From the cell containing the given text, extract its center point as [X, Y] coordinate. 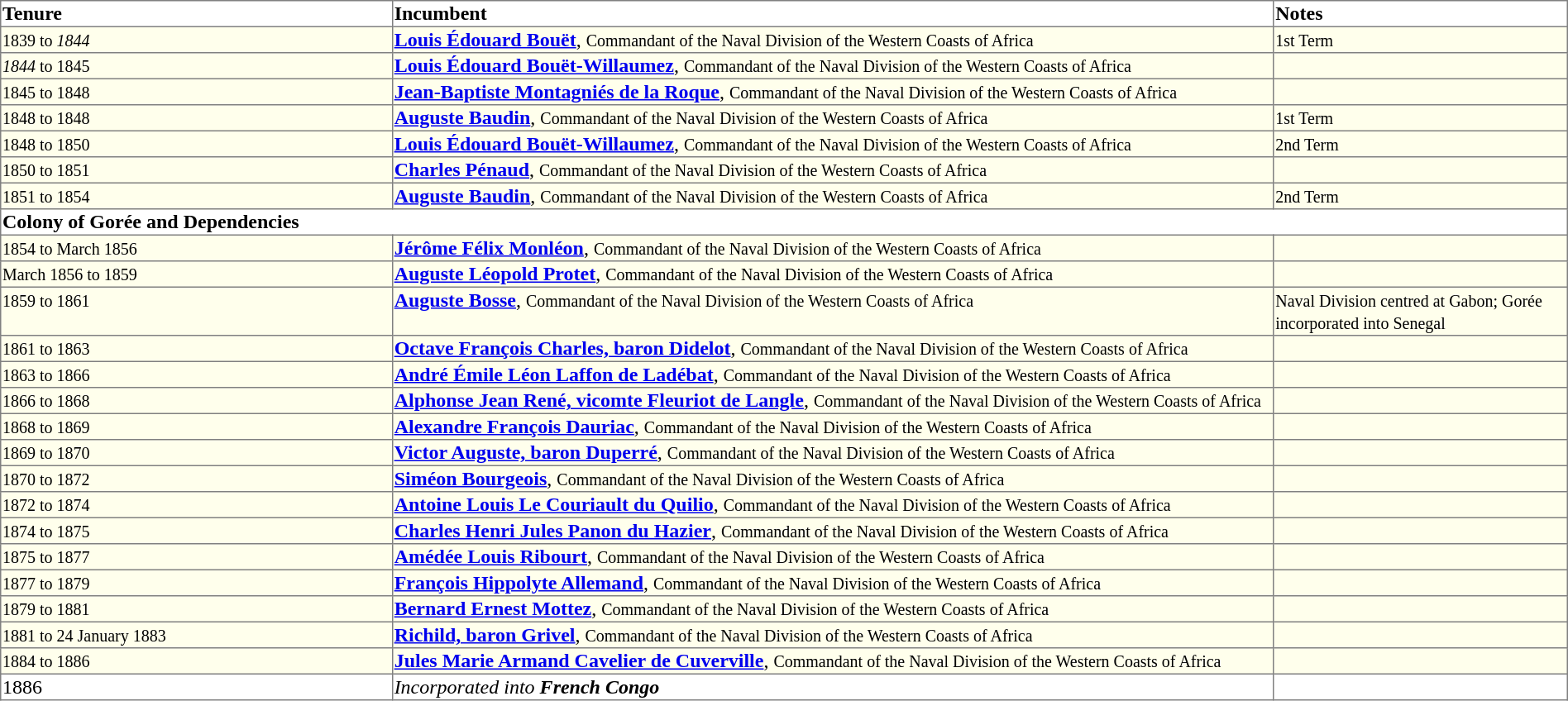
1868 to 1869 [197, 427]
Naval Division centred at Gabon; Gorée incorporated into Senegal [1421, 311]
1848 to 1850 [197, 144]
Tenure [197, 14]
Antoine Louis Le Couriault du Quilio, Commandant of the Naval Division of the Western Coasts of Africa [833, 505]
Richild, baron Grivel, Commandant of the Naval Division of the Western Coasts of Africa [833, 635]
1877 to 1879 [197, 583]
Colony of Gorée and Dependencies [784, 222]
Bernard Ernest Mottez, Commandant of the Naval Division of the Western Coasts of Africa [833, 609]
1850 to 1851 [197, 170]
1844 to 1845 [197, 66]
1854 to March 1856 [197, 248]
Amédée Louis Ribourt, Commandant of the Naval Division of the Western Coasts of Africa [833, 557]
Charles Pénaud, Commandant of the Naval Division of the Western Coasts of Africa [833, 170]
Siméon Bourgeois, Commandant of the Naval Division of the Western Coasts of Africa [833, 479]
1861 to 1863 [197, 349]
1872 to 1874 [197, 505]
1859 to 1861 [197, 311]
Auguste Léopold Protet, Commandant of the Naval Division of the Western Coasts of Africa [833, 274]
1870 to 1872 [197, 479]
1884 to 1886 [197, 661]
Octave François Charles, baron Didelot, Commandant of the Naval Division of the Western Coasts of Africa [833, 349]
1879 to 1881 [197, 609]
Incorporated into French Congo [833, 687]
1851 to 1854 [197, 196]
Jérôme Félix Monléon, Commandant of the Naval Division of the Western Coasts of Africa [833, 248]
March 1856 to 1859 [197, 274]
1848 to 1848 [197, 118]
1866 to 1868 [197, 401]
Alphonse Jean René, vicomte Fleuriot de Langle, Commandant of the Naval Division of the Western Coasts of Africa [833, 401]
Victor Auguste, baron Duperré, Commandant of the Naval Division of the Western Coasts of Africa [833, 453]
Louis Édouard Bouët, Commandant of the Naval Division of the Western Coasts of Africa [833, 40]
1874 to 1875 [197, 531]
1875 to 1877 [197, 557]
Auguste Bosse, Commandant of the Naval Division of the Western Coasts of Africa [833, 311]
1863 to 1866 [197, 374]
1839 to 1844 [197, 40]
Incumbent [833, 14]
Notes [1421, 14]
Jules Marie Armand Cavelier de Cuverville, Commandant of the Naval Division of the Western Coasts of Africa [833, 661]
Alexandre François Dauriac, Commandant of the Naval Division of the Western Coasts of Africa [833, 427]
1881 to 24 January 1883 [197, 635]
Charles Henri Jules Panon du Hazier, Commandant of the Naval Division of the Western Coasts of Africa [833, 531]
1845 to 1848 [197, 92]
1869 to 1870 [197, 453]
André Émile Léon Laffon de Ladébat, Commandant of the Naval Division of the Western Coasts of Africa [833, 374]
François Hippolyte Allemand, Commandant of the Naval Division of the Western Coasts of Africa [833, 583]
Jean-Baptiste Montagniés de la Roque, Commandant of the Naval Division of the Western Coasts of Africa [833, 92]
1886 [197, 687]
